Extract the [X, Y] coordinate from the center of the cell holding the provided text.  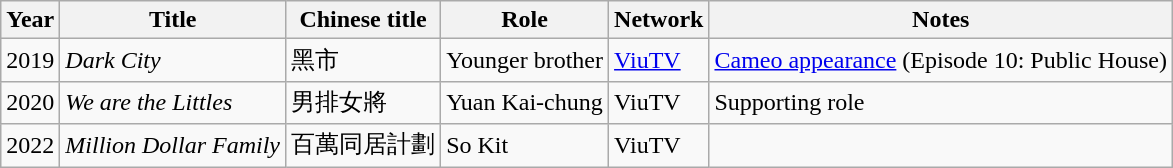
So Kit [525, 146]
Role [525, 20]
Younger brother [525, 60]
Million Dollar Family [173, 146]
We are the Littles [173, 102]
Chinese title [364, 20]
Yuan Kai-chung [525, 102]
男排女將 [364, 102]
Dark City [173, 60]
Title [173, 20]
Supporting role [941, 102]
2022 [30, 146]
百萬同居計劃 [364, 146]
黑市 [364, 60]
Network [659, 20]
2020 [30, 102]
2019 [30, 60]
Cameo appearance (Episode 10: Public House) [941, 60]
Notes [941, 20]
Year [30, 20]
